Scan for the cell matching the given text and deliver its [x, y] coordinate at center. 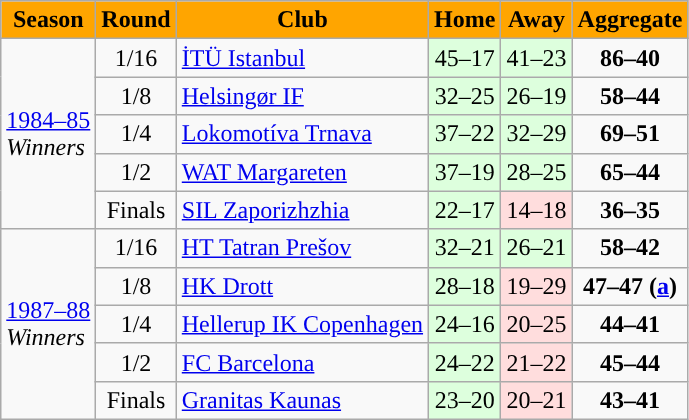
İTÜ Istanbul [302, 58]
37–19 [465, 172]
FC Barcelona [302, 362]
26–21 [536, 248]
20–25 [536, 324]
WAT Margareten [302, 172]
36–35 [630, 210]
32–21 [465, 248]
58–42 [630, 248]
Home [465, 20]
Round [136, 20]
45–17 [465, 58]
Granitas Kaunas [302, 400]
HK Drott [302, 286]
69–51 [630, 134]
HT Tatran Prešov [302, 248]
Club [302, 20]
86–40 [630, 58]
20–21 [536, 400]
1987–88 Winners [48, 324]
23–20 [465, 400]
28–18 [465, 286]
19–29 [536, 286]
22–17 [465, 210]
Aggregate [630, 20]
44–41 [630, 324]
24–16 [465, 324]
32–29 [536, 134]
21–22 [536, 362]
32–25 [465, 96]
Helsingør IF [302, 96]
14–18 [536, 210]
41–23 [536, 58]
Season [48, 20]
37–22 [465, 134]
24–22 [465, 362]
1984–85 Winners [48, 134]
58–44 [630, 96]
SIL Zaporizhzhia [302, 210]
26–19 [536, 96]
Away [536, 20]
Hellerup IK Copenhagen [302, 324]
43–41 [630, 400]
28–25 [536, 172]
65–44 [630, 172]
Lokomotíva Trnava [302, 134]
47–47 (a) [630, 286]
45–44 [630, 362]
